Return the [x, y] coordinate for the center point of the cell that contains the specified text.  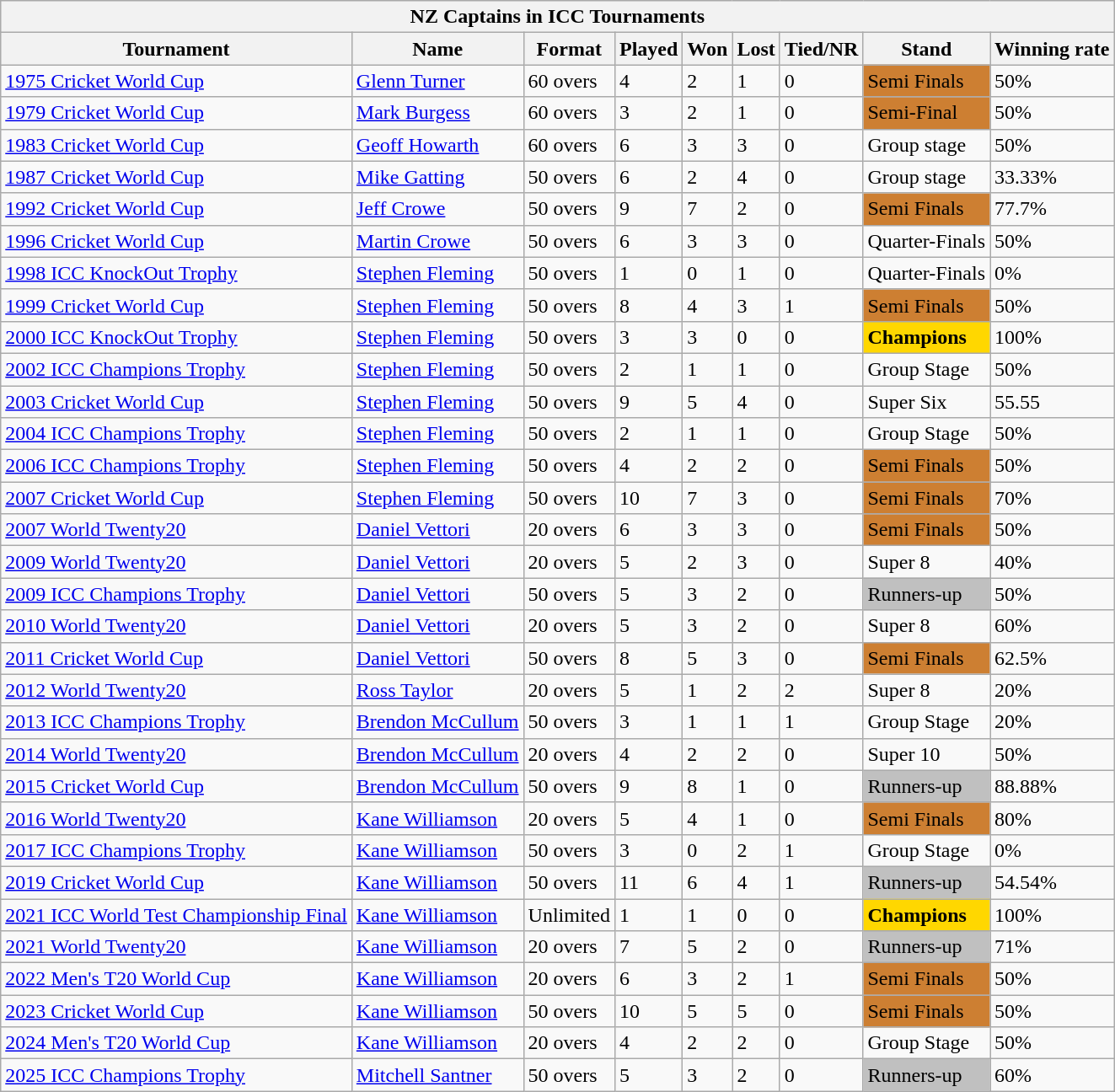
2011 Cricket World Cup [177, 658]
62.5% [1052, 658]
2014 World Twenty20 [177, 754]
2000 ICC KnockOut Trophy [177, 337]
2017 ICC Champions Trophy [177, 850]
54.54% [1052, 882]
Played [648, 49]
40% [1052, 562]
33.33% [1052, 177]
2021 World Twenty20 [177, 947]
1992 Cricket World Cup [177, 209]
71% [1052, 947]
88.88% [1052, 786]
2007 Cricket World Cup [177, 498]
Jeff Crowe [437, 209]
1998 ICC KnockOut Trophy [177, 273]
Stand [927, 49]
2023 Cricket World Cup [177, 1011]
NZ Captains in ICC Tournaments [558, 17]
Ross Taylor [437, 690]
11 [648, 882]
2024 Men's T20 World Cup [177, 1043]
Tied/NR [821, 49]
2021 ICC World Test Championship Final [177, 914]
80% [1052, 818]
Name [437, 49]
Geoff Howarth [437, 145]
77.7% [1052, 209]
2025 ICC Champions Trophy [177, 1075]
Mitchell Santner [437, 1075]
Won [708, 49]
2010 World Twenty20 [177, 626]
2003 Cricket World Cup [177, 402]
2002 ICC Champions Trophy [177, 369]
1979 Cricket World Cup [177, 113]
Semi-Final [927, 113]
Lost [756, 49]
2019 Cricket World Cup [177, 882]
2022 Men's T20 World Cup [177, 979]
2012 World Twenty20 [177, 690]
Super 10 [927, 754]
Unlimited [569, 914]
Mike Gatting [437, 177]
1987 Cricket World Cup [177, 177]
2004 ICC Champions Trophy [177, 434]
2007 World Twenty20 [177, 530]
Super Six [927, 402]
1999 Cricket World Cup [177, 305]
Format [569, 49]
55.55 [1052, 402]
1983 Cricket World Cup [177, 145]
Mark Burgess [437, 113]
Glenn Turner [437, 81]
Winning rate [1052, 49]
1975 Cricket World Cup [177, 81]
2015 Cricket World Cup [177, 786]
2006 ICC Champions Trophy [177, 466]
2013 ICC Champions Trophy [177, 722]
2016 World Twenty20 [177, 818]
Tournament [177, 49]
2009 World Twenty20 [177, 562]
70% [1052, 498]
Martin Crowe [437, 241]
2009 ICC Champions Trophy [177, 594]
1996 Cricket World Cup [177, 241]
